Search for the cell housing the specified text and yield its (X, Y) center coordinate. 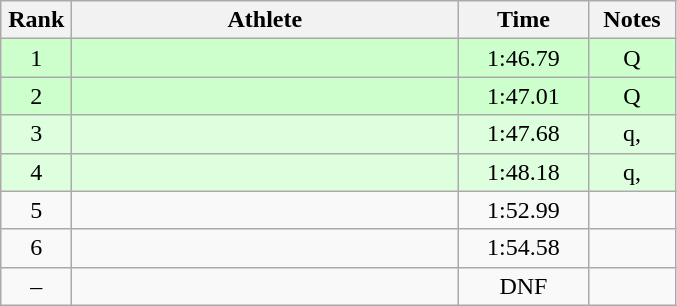
Athlete (265, 20)
2 (36, 96)
Notes (632, 20)
1:46.79 (524, 58)
1:52.99 (524, 210)
– (36, 286)
DNF (524, 286)
1:54.58 (524, 248)
Time (524, 20)
1 (36, 58)
6 (36, 248)
5 (36, 210)
Rank (36, 20)
1:47.68 (524, 134)
3 (36, 134)
4 (36, 172)
1:48.18 (524, 172)
1:47.01 (524, 96)
